Return the [X, Y] coordinate for the center point of the cell that contains the specified text.  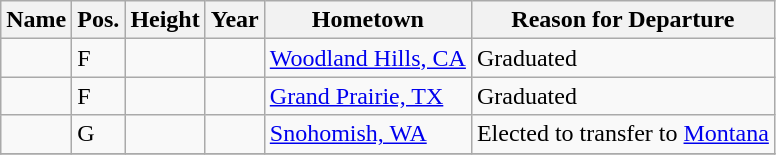
Woodland Hills, CA [368, 58]
Hometown [368, 20]
Reason for Departure [622, 20]
G [98, 134]
Height [165, 20]
Elected to transfer to Montana [622, 134]
Snohomish, WA [368, 134]
Grand Prairie, TX [368, 96]
Pos. [98, 20]
Name [36, 20]
Year [234, 20]
